Find where the given text appears and provide that cell's center as (x, y) coordinate. 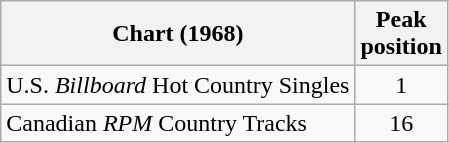
Canadian RPM Country Tracks (178, 123)
Chart (1968) (178, 34)
16 (401, 123)
1 (401, 85)
U.S. Billboard Hot Country Singles (178, 85)
Peakposition (401, 34)
